Locate the cell with the specified text and output its [X, Y] center coordinate. 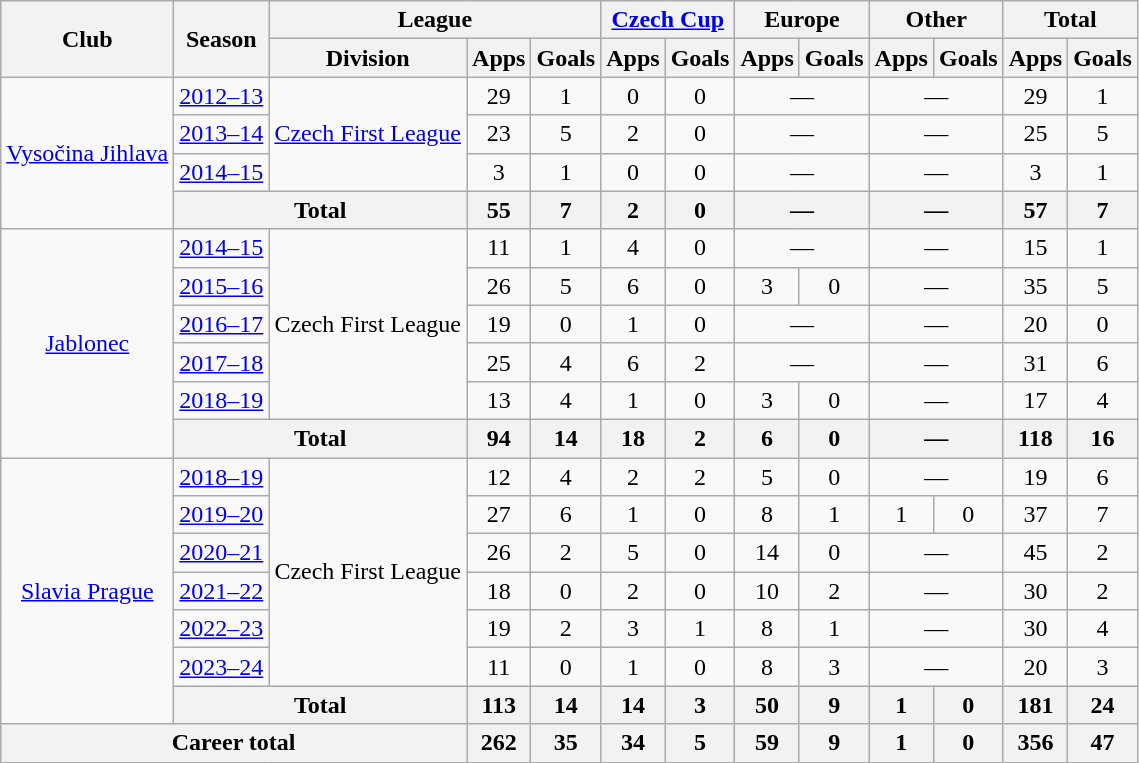
2012–13 [222, 96]
31 [1035, 362]
Other [936, 20]
37 [1035, 515]
181 [1035, 705]
17 [1035, 400]
24 [1103, 705]
2022–23 [222, 629]
2021–22 [222, 591]
12 [499, 477]
Czech Cup [668, 20]
Career total [234, 743]
Jablonec [88, 343]
2023–24 [222, 667]
15 [1035, 248]
55 [499, 210]
57 [1035, 210]
2016–17 [222, 324]
Slavia Prague [88, 591]
10 [767, 591]
Europe [802, 20]
16 [1103, 438]
2019–20 [222, 515]
23 [499, 134]
13 [499, 400]
262 [499, 743]
Club [88, 39]
45 [1035, 553]
47 [1103, 743]
2020–21 [222, 553]
94 [499, 438]
27 [499, 515]
113 [499, 705]
2013–14 [222, 134]
2015–16 [222, 286]
2017–18 [222, 362]
Division [368, 58]
356 [1035, 743]
118 [1035, 438]
59 [767, 743]
34 [633, 743]
Season [222, 39]
Vysočina Jihlava [88, 153]
50 [767, 705]
League [435, 20]
